Output the [X, Y] coordinate of the center of the cell containing the given text.  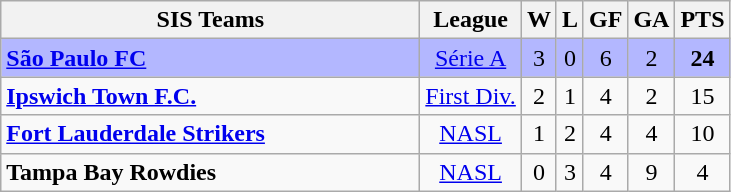
W [538, 20]
GA [652, 20]
15 [702, 96]
SIS Teams [210, 20]
Fort Lauderdale Strikers [210, 134]
First Div. [471, 96]
League [471, 20]
9 [652, 172]
24 [702, 58]
GF [605, 20]
6 [605, 58]
Série A [471, 58]
L [570, 20]
Ipswich Town F.C. [210, 96]
10 [702, 134]
Tampa Bay Rowdies [210, 172]
São Paulo FC [210, 58]
PTS [702, 20]
